Identify which cell holds the provided text, then report its (x, y) central coordinate. 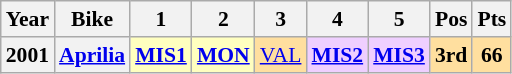
Pts (492, 19)
4 (337, 19)
MIS2 (337, 55)
3 (281, 19)
Aprilia (92, 55)
MIS3 (399, 55)
MON (224, 55)
Pos (452, 19)
5 (399, 19)
Year (28, 19)
Bike (92, 19)
3rd (452, 55)
VAL (281, 55)
MIS1 (161, 55)
66 (492, 55)
2 (224, 19)
2001 (28, 55)
1 (161, 19)
